Capture the cell that displays the provided text and extract its (X, Y) central coordinate. 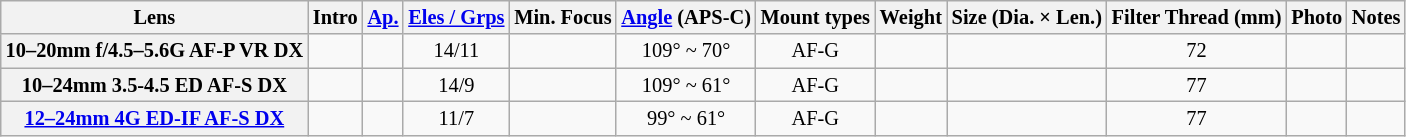
Min. Focus (562, 17)
11/7 (456, 118)
Weight (911, 17)
10–20mm f/4.5–5.6G AF-P VR DX (154, 51)
Eles / Grps (456, 17)
Size (Dia. × Len.) (1027, 17)
Notes (1376, 17)
Filter Thread (mm) (1197, 17)
109° ~ 61° (686, 85)
72 (1197, 51)
109° ~ 70° (686, 51)
Ap. (384, 17)
Mount types (816, 17)
12–24mm 4G ED-IF AF-S DX (154, 118)
Angle (APS-C) (686, 17)
Photo (1316, 17)
14/11 (456, 51)
Intro (336, 17)
10–24mm 3.5-4.5 ED AF-S DX (154, 85)
14/9 (456, 85)
99° ~ 61° (686, 118)
Lens (154, 17)
